Find where the given text appears and provide that cell's center as (X, Y) coordinate. 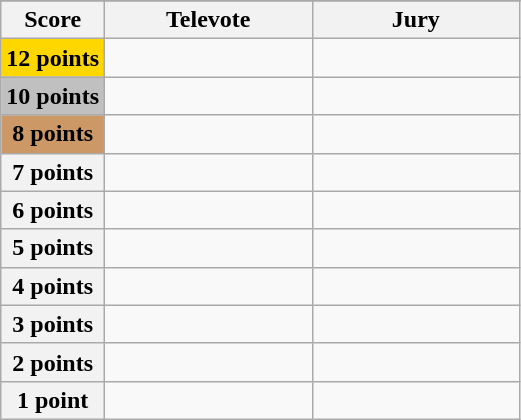
Televote (209, 20)
Score (53, 20)
6 points (53, 210)
10 points (53, 96)
2 points (53, 362)
Jury (416, 20)
7 points (53, 172)
3 points (53, 324)
1 point (53, 400)
8 points (53, 134)
12 points (53, 58)
5 points (53, 248)
4 points (53, 286)
